Determine the [x, y] coordinate at the center of the cell enclosing the given text.  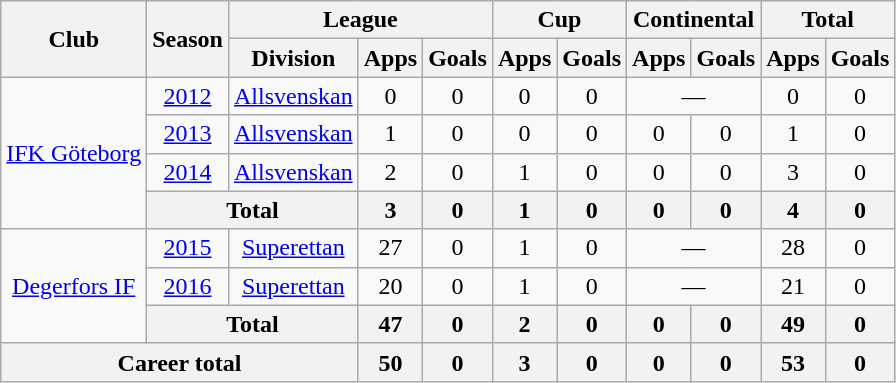
28 [793, 248]
Club [74, 39]
2012 [188, 96]
Cup [559, 20]
27 [390, 248]
47 [390, 324]
2014 [188, 172]
2015 [188, 248]
2013 [188, 134]
53 [793, 362]
49 [793, 324]
IFK Göteborg [74, 153]
4 [793, 210]
Career total [180, 362]
21 [793, 286]
20 [390, 286]
50 [390, 362]
Season [188, 39]
League [360, 20]
2016 [188, 286]
Division [293, 58]
Degerfors IF [74, 286]
Continental [694, 20]
